Return the (x, y) coordinate for the center point of the cell that contains the specified text.  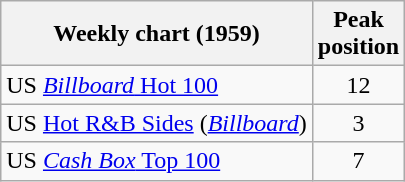
Weekly chart (1959) (157, 34)
Peakposition (358, 34)
3 (358, 123)
US Cash Box Top 100 (157, 161)
7 (358, 161)
12 (358, 85)
US Hot R&B Sides (Billboard) (157, 123)
US Billboard Hot 100 (157, 85)
